Find where the given text appears and provide that cell's center as [X, Y] coordinate. 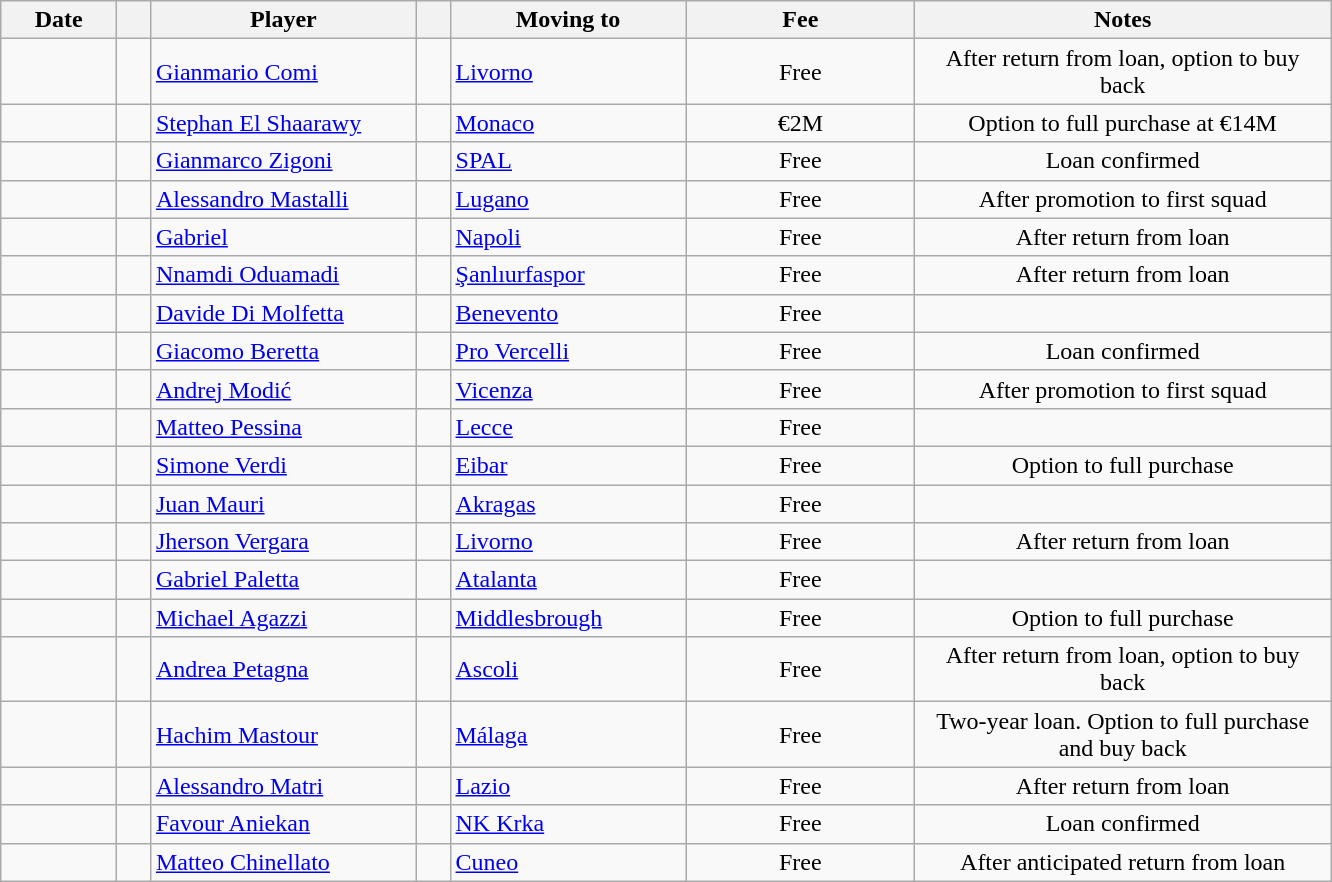
Lazio [568, 786]
Alessandro Mastalli [283, 199]
SPAL [568, 161]
Option to full purchase at €14M [1123, 123]
Michael Agazzi [283, 618]
Two-year loan. Option to full purchase and buy back [1123, 734]
Gabriel [283, 237]
Gianmarco Zigoni [283, 161]
€2M [800, 123]
Favour Aniekan [283, 824]
Eibar [568, 465]
Ascoli [568, 670]
Date [59, 20]
Andrej Modić [283, 389]
Gabriel Paletta [283, 580]
Player [283, 20]
Nnamdi Oduamadi [283, 275]
Notes [1123, 20]
After anticipated return from loan [1123, 862]
Davide Di Molfetta [283, 313]
Şanlıurfaspor [568, 275]
Vicenza [568, 389]
Málaga [568, 734]
Akragas [568, 503]
Matteo Pessina [283, 427]
Fee [800, 20]
Moving to [568, 20]
Jherson Vergara [283, 542]
Simone Verdi [283, 465]
Middlesbrough [568, 618]
Monaco [568, 123]
Gianmario Comi [283, 72]
Cuneo [568, 862]
Atalanta [568, 580]
Stephan El Shaarawy [283, 123]
Pro Vercelli [568, 351]
Andrea Petagna [283, 670]
Matteo Chinellato [283, 862]
Alessandro Matri [283, 786]
Benevento [568, 313]
Napoli [568, 237]
Hachim Mastour [283, 734]
Giacomo Beretta [283, 351]
Lecce [568, 427]
Lugano [568, 199]
Juan Mauri [283, 503]
NK Krka [568, 824]
